Capture the cell that displays the provided text and extract its (X, Y) central coordinate. 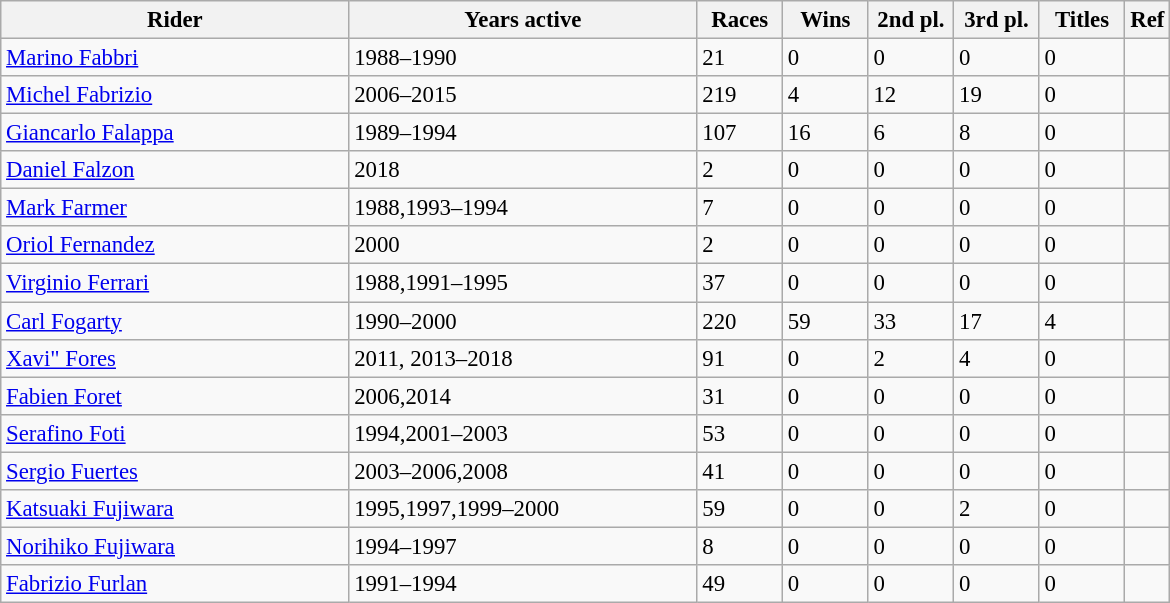
6 (911, 133)
Rider (175, 20)
Years active (523, 20)
53 (740, 433)
1995,1997,1999–2000 (523, 509)
1988,1991–1995 (523, 283)
1989–1994 (523, 133)
Xavi" Fores (175, 358)
3rd pl. (997, 20)
2006–2015 (523, 95)
7 (740, 208)
Daniel Falzon (175, 170)
21 (740, 58)
31 (740, 396)
Fabrizio Furlan (175, 584)
Katsuaki Fujiwara (175, 509)
Races (740, 20)
2003–2006,2008 (523, 471)
12 (911, 95)
Serafino Foti (175, 433)
49 (740, 584)
1988–1990 (523, 58)
19 (997, 95)
33 (911, 321)
Michel Fabrizio (175, 95)
2000 (523, 245)
1988,1993–1994 (523, 208)
Wins (826, 20)
219 (740, 95)
2018 (523, 170)
Fabien Foret (175, 396)
17 (997, 321)
Marino Fabbri (175, 58)
Oriol Fernandez (175, 245)
Titles (1082, 20)
Giancarlo Falappa (175, 133)
1994–1997 (523, 546)
220 (740, 321)
Virginio Ferrari (175, 283)
16 (826, 133)
1991–1994 (523, 584)
Mark Farmer (175, 208)
91 (740, 358)
Sergio Fuertes (175, 471)
2nd pl. (911, 20)
1990–2000 (523, 321)
Carl Fogarty (175, 321)
107 (740, 133)
37 (740, 283)
2011, 2013–2018 (523, 358)
Norihiko Fujiwara (175, 546)
41 (740, 471)
2006,2014 (523, 396)
Ref (1148, 20)
1994,2001–2003 (523, 433)
